Extract the [x, y] coordinate from the center of the cell holding the provided text.  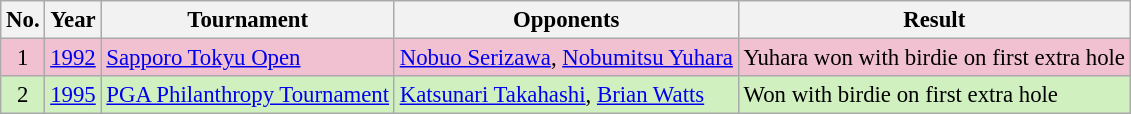
PGA Philanthropy Tournament [248, 95]
Year [73, 20]
Opponents [566, 20]
Tournament [248, 20]
1 [23, 58]
Yuhara won with birdie on first extra hole [934, 58]
Sapporo Tokyu Open [248, 58]
Won with birdie on first extra hole [934, 95]
Result [934, 20]
1995 [73, 95]
Nobuo Serizawa, Nobumitsu Yuhara [566, 58]
1992 [73, 58]
No. [23, 20]
2 [23, 95]
Katsunari Takahashi, Brian Watts [566, 95]
